Pinpoint the cell where the given text exists, returning its (x, y) midpoint coordinate. 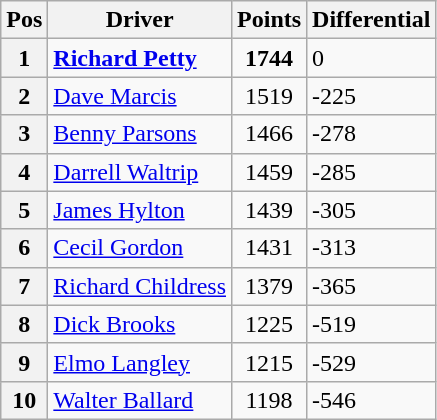
-519 (372, 324)
1215 (270, 362)
Pos (24, 20)
Differential (372, 20)
3 (24, 134)
9 (24, 362)
1439 (270, 210)
-313 (372, 248)
8 (24, 324)
0 (372, 58)
6 (24, 248)
-285 (372, 172)
-546 (372, 400)
1744 (270, 58)
1225 (270, 324)
7 (24, 286)
1379 (270, 286)
1 (24, 58)
Darrell Waltrip (140, 172)
-529 (372, 362)
1519 (270, 96)
4 (24, 172)
1466 (270, 134)
Points (270, 20)
Cecil Gordon (140, 248)
Driver (140, 20)
-278 (372, 134)
1431 (270, 248)
-305 (372, 210)
Walter Ballard (140, 400)
Dick Brooks (140, 324)
1459 (270, 172)
Richard Childress (140, 286)
James Hylton (140, 210)
-225 (372, 96)
-365 (372, 286)
Benny Parsons (140, 134)
1198 (270, 400)
Dave Marcis (140, 96)
2 (24, 96)
10 (24, 400)
5 (24, 210)
Elmo Langley (140, 362)
Richard Petty (140, 58)
